Output the [x, y] coordinate of the center of the cell containing the given text.  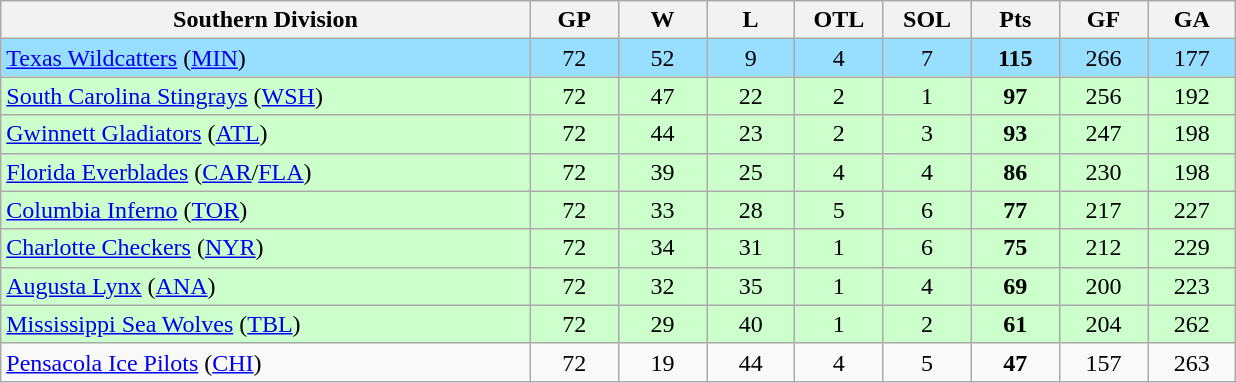
Pensacola Ice Pilots (CHI) [266, 362]
69 [1015, 286]
28 [751, 210]
217 [1103, 210]
263 [1192, 362]
177 [1192, 58]
Columbia Inferno (TOR) [266, 210]
Southern Division [266, 20]
262 [1192, 324]
266 [1103, 58]
97 [1015, 96]
OTL [839, 20]
86 [1015, 172]
Mississippi Sea Wolves (TBL) [266, 324]
Texas Wildcatters (MIN) [266, 58]
Charlotte Checkers (NYR) [266, 248]
Pts [1015, 20]
256 [1103, 96]
230 [1103, 172]
32 [662, 286]
39 [662, 172]
75 [1015, 248]
22 [751, 96]
35 [751, 286]
157 [1103, 362]
52 [662, 58]
South Carolina Stingrays (WSH) [266, 96]
19 [662, 362]
93 [1015, 134]
77 [1015, 210]
40 [751, 324]
GF [1103, 20]
25 [751, 172]
L [751, 20]
29 [662, 324]
31 [751, 248]
223 [1192, 286]
115 [1015, 58]
7 [927, 58]
Gwinnett Gladiators (ATL) [266, 134]
204 [1103, 324]
61 [1015, 324]
GA [1192, 20]
SOL [927, 20]
GP [574, 20]
192 [1192, 96]
200 [1103, 286]
33 [662, 210]
Augusta Lynx (ANA) [266, 286]
9 [751, 58]
34 [662, 248]
Florida Everblades (CAR/FLA) [266, 172]
W [662, 20]
227 [1192, 210]
3 [927, 134]
212 [1103, 248]
247 [1103, 134]
229 [1192, 248]
23 [751, 134]
